Locate the cell with the specified text and output its [x, y] center coordinate. 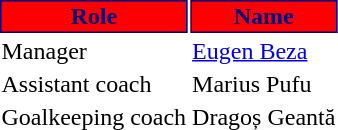
Role [94, 16]
Manager [94, 51]
Assistant coach [94, 84]
Eugen Beza [264, 51]
Marius Pufu [264, 84]
Name [264, 16]
